Pinpoint the cell where the given text exists, returning its (X, Y) midpoint coordinate. 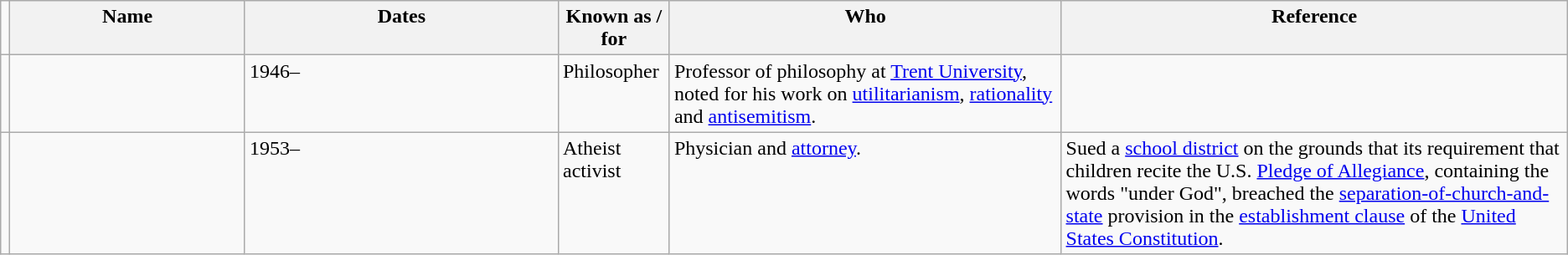
1946– (401, 94)
Name (127, 28)
Philosopher (613, 94)
Dates (401, 28)
Known as / for (613, 28)
Reference (1314, 28)
Atheist activist (613, 193)
Who (865, 28)
Physician and attorney. (865, 193)
Professor of philosophy at Trent University, noted for his work on utilitarianism, rationality and antisemitism. (865, 94)
1953– (401, 193)
